Return [x, y] of the center of cell containing provided text 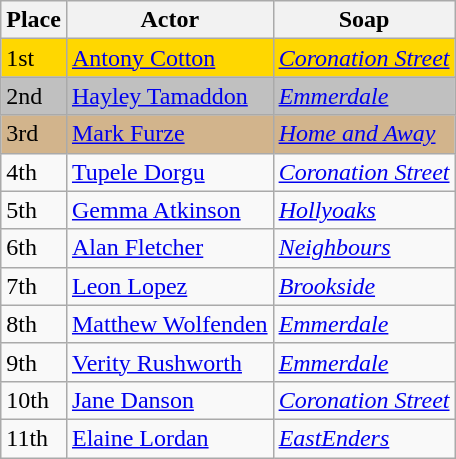
2nd [34, 96]
Gemma Atkinson [170, 210]
5th [34, 210]
Hayley Tamaddon [170, 96]
Brookside [364, 286]
Jane Danson [170, 400]
8th [34, 324]
Elaine Lordan [170, 438]
4th [34, 172]
Place [34, 20]
Tupele Dorgu [170, 172]
3rd [34, 134]
EastEnders [364, 438]
Mark Furze [170, 134]
Neighbours [364, 248]
10th [34, 400]
6th [34, 248]
7th [34, 286]
9th [34, 362]
Leon Lopez [170, 286]
Home and Away [364, 134]
11th [34, 438]
Hollyoaks [364, 210]
Soap [364, 20]
1st [34, 58]
Antony Cotton [170, 58]
Verity Rushworth [170, 362]
Matthew Wolfenden [170, 324]
Alan Fletcher [170, 248]
Actor [170, 20]
